Extract the [X, Y] coordinate from the center of the cell holding the provided text.  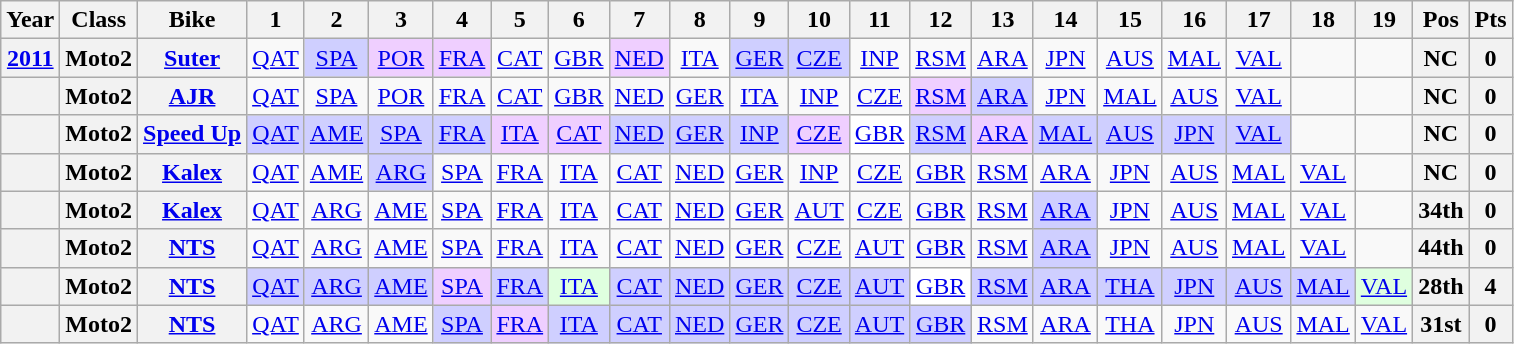
5 [520, 20]
17 [1258, 20]
AJR [192, 96]
14 [1065, 20]
1 [276, 20]
Pts [1490, 20]
15 [1130, 20]
Year [30, 20]
Bike [192, 20]
18 [1323, 20]
34th [1441, 210]
7 [639, 20]
44th [1441, 248]
2 [336, 20]
2011 [30, 58]
9 [760, 20]
12 [941, 20]
8 [699, 20]
Class [99, 20]
19 [1384, 20]
31st [1441, 324]
10 [819, 20]
Suter [192, 58]
28th [1441, 286]
13 [1003, 20]
3 [401, 20]
16 [1194, 20]
11 [879, 20]
Pos [1441, 20]
6 [579, 20]
Speed Up [192, 134]
